Extract the (x, y) coordinate from the center of the cell holding the provided text.  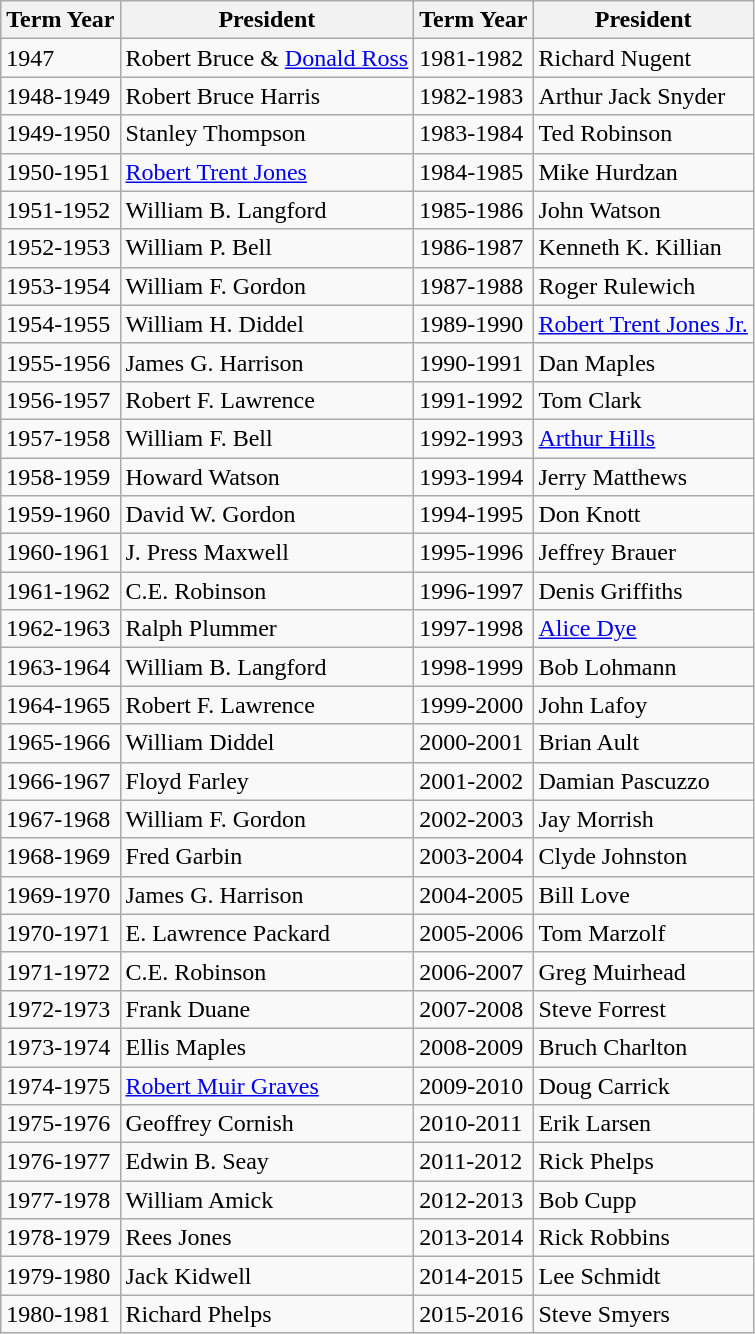
Richard Nugent (643, 58)
1948-1949 (60, 96)
Greg Muirhead (643, 971)
1973-1974 (60, 1047)
1975-1976 (60, 1124)
Robert Trent Jones Jr. (643, 324)
2008-2009 (474, 1047)
Floyd Farley (267, 781)
David W. Gordon (267, 515)
Robert Bruce Harris (267, 96)
Lee Schmidt (643, 1276)
1947 (60, 58)
2014-2015 (474, 1276)
1989-1990 (474, 324)
1972-1973 (60, 1009)
1952-1953 (60, 248)
2011-2012 (474, 1162)
1967-1968 (60, 819)
Arthur Jack Snyder (643, 96)
Denis Griffiths (643, 591)
1996-1997 (474, 591)
1979-1980 (60, 1276)
1999-2000 (474, 705)
Jay Morrish (643, 819)
Robert Bruce & Donald Ross (267, 58)
Bob Cupp (643, 1200)
1953-1954 (60, 286)
Steve Forrest (643, 1009)
William P. Bell (267, 248)
1983-1984 (474, 134)
2003-2004 (474, 857)
Ted Robinson (643, 134)
Alice Dye (643, 629)
2005-2006 (474, 933)
William Amick (267, 1200)
Geoffrey Cornish (267, 1124)
E. Lawrence Packard (267, 933)
2006-2007 (474, 971)
Rick Phelps (643, 1162)
1986-1987 (474, 248)
2012-2013 (474, 1200)
1985-1986 (474, 210)
1993-1994 (474, 477)
1964-1965 (60, 705)
1976-1977 (60, 1162)
Clyde Johnston (643, 857)
1963-1964 (60, 667)
Don Knott (643, 515)
1968-1969 (60, 857)
2010-2011 (474, 1124)
William F. Bell (267, 438)
1966-1967 (60, 781)
1961-1962 (60, 591)
1990-1991 (474, 362)
Jack Kidwell (267, 1276)
1956-1957 (60, 400)
1980-1981 (60, 1314)
Rick Robbins (643, 1238)
Edwin B. Seay (267, 1162)
Ellis Maples (267, 1047)
Frank Duane (267, 1009)
1995-1996 (474, 553)
2001-2002 (474, 781)
1955-1956 (60, 362)
Jeffrey Brauer (643, 553)
Dan Maples (643, 362)
Jerry Matthews (643, 477)
Bill Love (643, 895)
1957-1958 (60, 438)
1954-1955 (60, 324)
Arthur Hills (643, 438)
2002-2003 (474, 819)
1958-1959 (60, 477)
1969-1970 (60, 895)
2015-2016 (474, 1314)
Roger Rulewich (643, 286)
Bruch Charlton (643, 1047)
2004-2005 (474, 895)
William H. Diddel (267, 324)
2007-2008 (474, 1009)
Tom Clark (643, 400)
Damian Pascuzzo (643, 781)
Howard Watson (267, 477)
1998-1999 (474, 667)
1992-1993 (474, 438)
Robert Muir Graves (267, 1085)
Erik Larsen (643, 1124)
1991-1992 (474, 400)
1949-1950 (60, 134)
1994-1995 (474, 515)
2000-2001 (474, 743)
Steve Smyers (643, 1314)
1971-1972 (60, 971)
Mike Hurdzan (643, 172)
Richard Phelps (267, 1314)
2009-2010 (474, 1085)
Ralph Plummer (267, 629)
1977-1978 (60, 1200)
Kenneth K. Killian (643, 248)
1982-1983 (474, 96)
1959-1960 (60, 515)
John Watson (643, 210)
1950-1951 (60, 172)
John Lafoy (643, 705)
Robert Trent Jones (267, 172)
1974-1975 (60, 1085)
1951-1952 (60, 210)
Stanley Thompson (267, 134)
1962-1963 (60, 629)
1981-1982 (474, 58)
1978-1979 (60, 1238)
1970-1971 (60, 933)
1997-1998 (474, 629)
Fred Garbin (267, 857)
2013-2014 (474, 1238)
1987-1988 (474, 286)
Bob Lohmann (643, 667)
Doug Carrick (643, 1085)
1965-1966 (60, 743)
Rees Jones (267, 1238)
Brian Ault (643, 743)
1960-1961 (60, 553)
J. Press Maxwell (267, 553)
Tom Marzolf (643, 933)
William Diddel (267, 743)
1984-1985 (474, 172)
